Extract the [x, y] coordinate from the center of the cell holding the provided text.  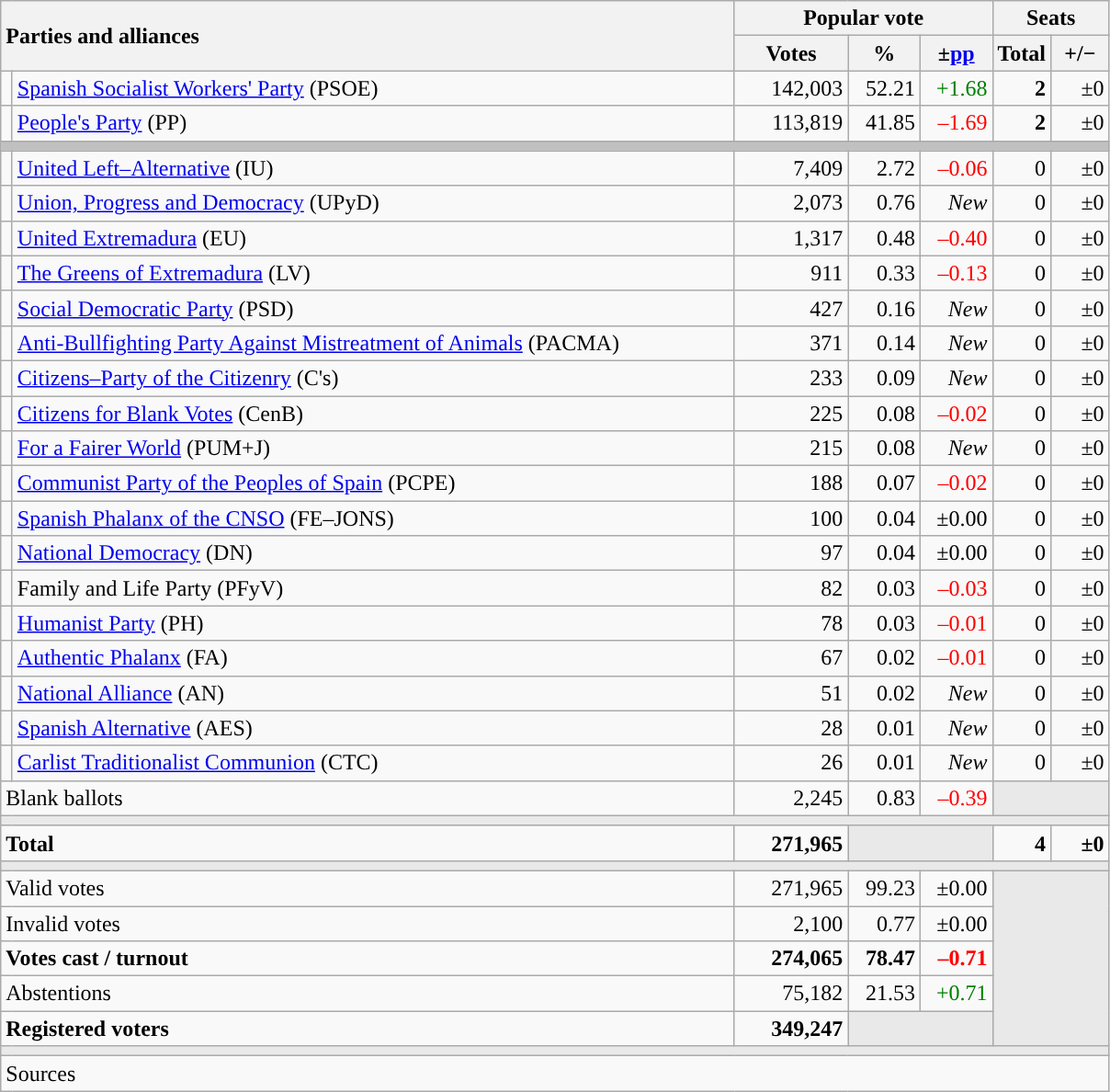
National Alliance (AN) [373, 693]
349,247 [791, 1029]
2,100 [791, 924]
100 [791, 518]
National Democracy (DN) [373, 553]
Humanist Party (PH) [373, 623]
21.53 [884, 994]
7,409 [791, 168]
41.85 [884, 123]
–0.03 [956, 588]
Parties and alliances [368, 36]
0.09 [884, 378]
2,245 [791, 798]
0.33 [884, 273]
Citizens for Blank Votes (CenB) [373, 413]
Union, Progress and Democracy (UPyD) [373, 203]
2,073 [791, 203]
142,003 [791, 88]
Communist Party of the Peoples of Spain (PCPE) [373, 483]
Abstentions [368, 994]
Family and Life Party (PFyV) [373, 588]
4 [1022, 843]
Spanish Phalanx of the CNSO (FE–JONS) [373, 518]
Votes [791, 53]
225 [791, 413]
Invalid votes [368, 924]
427 [791, 308]
Spanish Alternative (AES) [373, 728]
67 [791, 658]
Anti-Bullfighting Party Against Mistreatment of Animals (PACMA) [373, 343]
–0.39 [956, 798]
Valid votes [368, 888]
–0.40 [956, 238]
+0.71 [956, 994]
–0.13 [956, 273]
For a Fairer World (PUM+J) [373, 449]
±pp [956, 53]
Blank ballots [368, 798]
0.77 [884, 924]
28 [791, 728]
911 [791, 273]
People's Party (PP) [373, 123]
26 [791, 763]
78 [791, 623]
Popular vote [864, 18]
0.14 [884, 343]
215 [791, 449]
1,317 [791, 238]
Seats [1051, 18]
0.07 [884, 483]
188 [791, 483]
0.83 [884, 798]
United Extremadura (EU) [373, 238]
52.21 [884, 88]
99.23 [884, 888]
51 [791, 693]
–1.69 [956, 123]
–0.06 [956, 168]
0.48 [884, 238]
+/− [1081, 53]
Citizens–Party of the Citizenry (C's) [373, 378]
Sources [555, 1074]
274,065 [791, 959]
The Greens of Extremadura (LV) [373, 273]
97 [791, 553]
371 [791, 343]
2.72 [884, 168]
113,819 [791, 123]
0.16 [884, 308]
Carlist Traditionalist Communion (CTC) [373, 763]
0.76 [884, 203]
United Left–Alternative (IU) [373, 168]
Registered voters [368, 1029]
78.47 [884, 959]
233 [791, 378]
% [884, 53]
–0.71 [956, 959]
Social Democratic Party (PSD) [373, 308]
75,182 [791, 994]
Spanish Socialist Workers' Party (PSOE) [373, 88]
Authentic Phalanx (FA) [373, 658]
Votes cast / turnout [368, 959]
+1.68 [956, 88]
82 [791, 588]
